Locate the cell with the specified text and output its (X, Y) center coordinate. 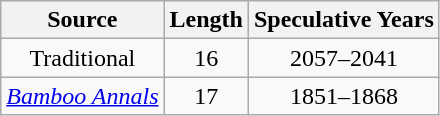
Traditional (82, 58)
17 (206, 96)
Speculative Years (344, 20)
1851–1868 (344, 96)
Length (206, 20)
16 (206, 58)
2057–2041 (344, 58)
Source (82, 20)
Bamboo Annals (82, 96)
